Capture the cell that displays the provided text and extract its [x, y] central coordinate. 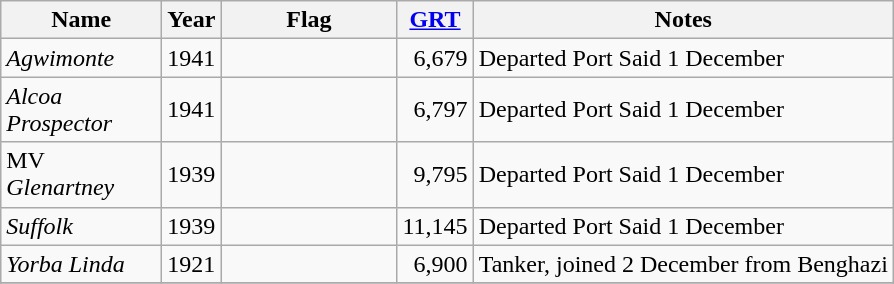
Flag [309, 20]
Name [82, 20]
MV Glenartney [82, 174]
Yorba Linda [82, 264]
Tanker, joined 2 December from Benghazi [683, 264]
Alcoa Prospector [82, 110]
Suffolk [82, 226]
Year [192, 20]
6,679 [435, 58]
11,145 [435, 226]
Notes [683, 20]
6,797 [435, 110]
1921 [192, 264]
9,795 [435, 174]
6,900 [435, 264]
GRT [435, 20]
Agwimonte [82, 58]
